Return the (X, Y) coordinate for the center point of the cell that contains the specified text.  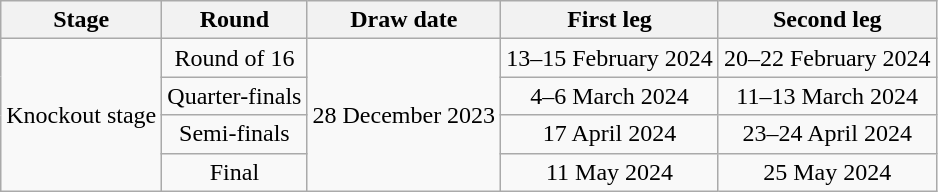
Round of 16 (234, 58)
17 April 2024 (610, 134)
Stage (82, 20)
11 May 2024 (610, 172)
23–24 April 2024 (827, 134)
25 May 2024 (827, 172)
13–15 February 2024 (610, 58)
11–13 March 2024 (827, 96)
Final (234, 172)
Round (234, 20)
4–6 March 2024 (610, 96)
First leg (610, 20)
Draw date (404, 20)
Quarter-finals (234, 96)
Second leg (827, 20)
20–22 February 2024 (827, 58)
Knockout stage (82, 115)
28 December 2023 (404, 115)
Semi-finals (234, 134)
